From the cell containing the given text, extract its center point as (x, y) coordinate. 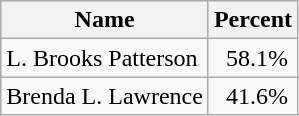
58.1% (252, 58)
41.6% (252, 96)
Brenda L. Lawrence (105, 96)
Percent (252, 20)
Name (105, 20)
L. Brooks Patterson (105, 58)
